Provide the [X, Y] coordinate of the cell's center where the given text is located.  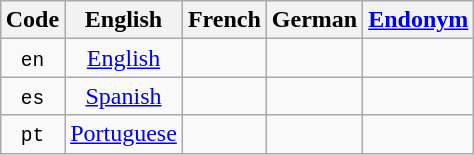
Portuguese [124, 134]
Code [32, 20]
German [314, 20]
pt [32, 134]
French [224, 20]
es [32, 96]
en [32, 58]
Spanish [124, 96]
Endonym [418, 20]
